Capture the cell that displays the provided text and extract its [x, y] central coordinate. 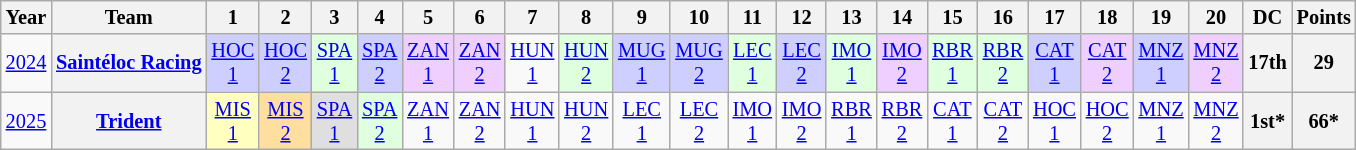
1st* [1267, 121]
MUG2 [698, 63]
9 [642, 17]
2 [286, 17]
3 [334, 17]
66* [1324, 121]
11 [752, 17]
MIS1 [232, 121]
15 [952, 17]
4 [380, 17]
Trident [128, 121]
13 [851, 17]
Team [128, 17]
DC [1267, 17]
2025 [26, 121]
MIS2 [286, 121]
18 [1108, 17]
8 [586, 17]
5 [428, 17]
14 [902, 17]
12 [802, 17]
6 [480, 17]
Saintéloc Racing [128, 63]
MUG1 [642, 63]
Year [26, 17]
Points [1324, 17]
17th [1267, 63]
10 [698, 17]
20 [1216, 17]
16 [1003, 17]
29 [1324, 63]
17 [1054, 17]
7 [532, 17]
2024 [26, 63]
1 [232, 17]
19 [1162, 17]
